Output the [x, y] coordinate of the center of the cell containing the given text.  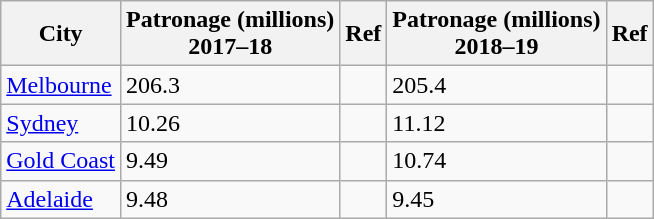
9.49 [230, 161]
Adelaide [61, 199]
Sydney [61, 123]
Patronage (millions)2017–18 [230, 34]
10.26 [230, 123]
9.45 [496, 199]
Melbourne [61, 85]
9.48 [230, 199]
City [61, 34]
10.74 [496, 161]
Patronage (millions)2018–19 [496, 34]
205.4 [496, 85]
206.3 [230, 85]
11.12 [496, 123]
Gold Coast [61, 161]
